Detect which cell encompasses the target text, then output its (x, y) center coordinate. 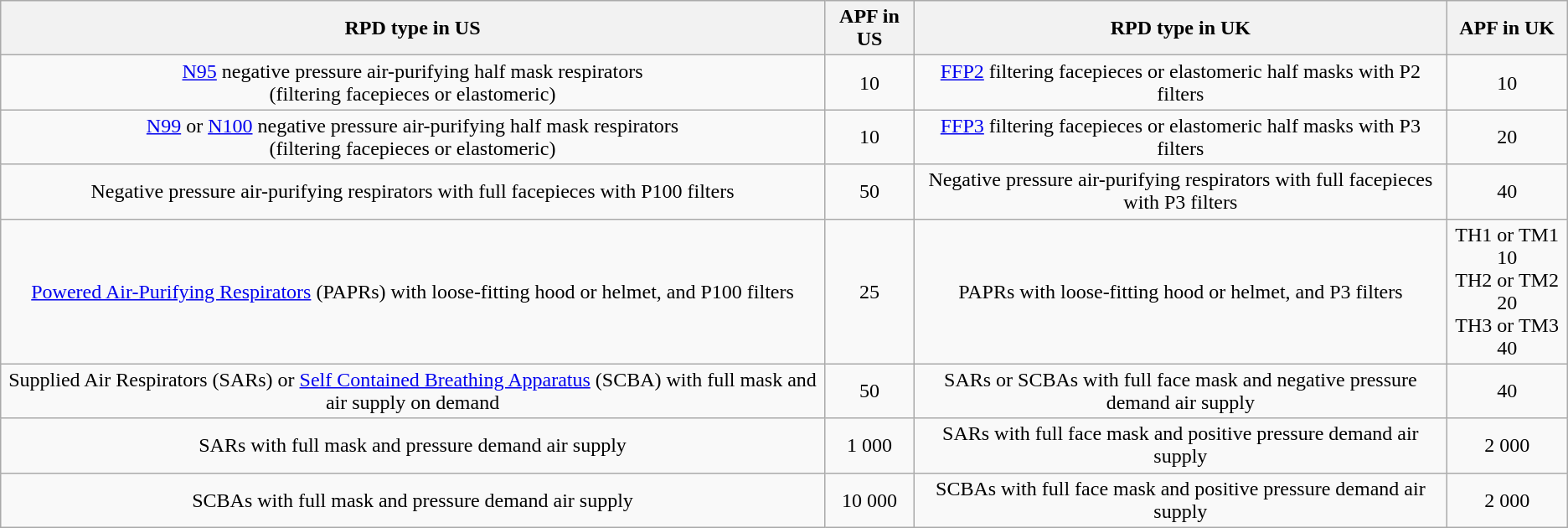
N99 or N100 negative pressure air-purifying half mask respirators(filtering facepieces or elastomeric) (413, 137)
FFP3 filtering facepieces or elastomeric half masks with P3 filters (1181, 137)
SCBAs with full mask and pressure demand air supply (413, 500)
TH1 or TM1 10TH2 or TM2 20TH3 or TM3 40 (1507, 292)
1 000 (869, 446)
Negative pressure air-purifying respirators with full facepieces with P3 filters (1181, 191)
FFP2 filtering facepieces or elastomeric half masks with P2 filters (1181, 82)
20 (1507, 137)
PAPRs with loose-fitting hood or helmet, and P3 filters (1181, 292)
10 000 (869, 500)
SARs or SCBAs with full face mask and negative pressure demand air supply (1181, 391)
N95 negative pressure air-purifying half mask respirators(filtering facepieces or elastomeric) (413, 82)
SARs with full mask and pressure demand air supply (413, 446)
Supplied Air Respirators (SARs) or Self Contained Breathing Apparatus (SCBA) with full mask and air supply on demand (413, 391)
25 (869, 292)
APF in US (869, 28)
SCBAs with full face mask and positive pressure demand air supply (1181, 500)
Powered Air-Purifying Respirators (PAPRs) with loose-fitting hood or helmet, and P100 filters (413, 292)
Negative pressure air-purifying respirators with full facepieces with P100 filters (413, 191)
RPD type in US (413, 28)
SARs with full face mask and positive pressure demand air supply (1181, 446)
APF in UK (1507, 28)
RPD type in UK (1181, 28)
